Determine the (x, y) coordinate at the center of the cell enclosing the given text.  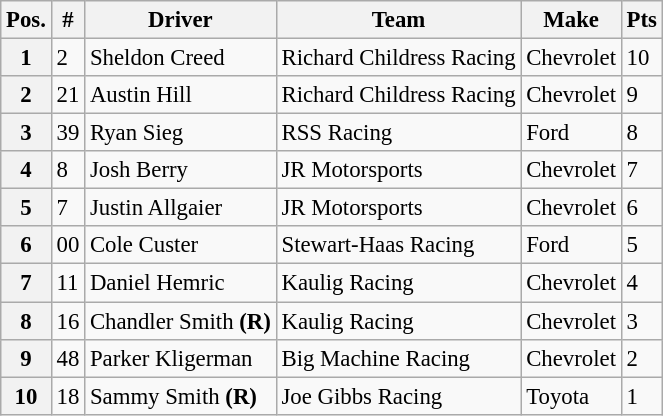
Justin Allgaier (181, 208)
Cole Custer (181, 245)
18 (68, 396)
39 (68, 133)
Joe Gibbs Racing (398, 396)
Austin Hill (181, 95)
Sammy Smith (R) (181, 396)
Big Machine Racing (398, 358)
Chandler Smith (R) (181, 321)
Stewart-Haas Racing (398, 245)
Daniel Hemric (181, 283)
Team (398, 20)
Ryan Sieg (181, 133)
Driver (181, 20)
# (68, 20)
RSS Racing (398, 133)
Toyota (571, 396)
48 (68, 358)
11 (68, 283)
00 (68, 245)
Parker Kligerman (181, 358)
Pos. (26, 20)
Josh Berry (181, 170)
Sheldon Creed (181, 58)
Pts (642, 20)
21 (68, 95)
16 (68, 321)
Make (571, 20)
